Determine the [x, y] coordinate at the center of the cell enclosing the given text.  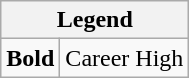
Bold [30, 58]
Career High [124, 58]
Legend [95, 20]
